Find where the given text appears and provide that cell's center as (x, y) coordinate. 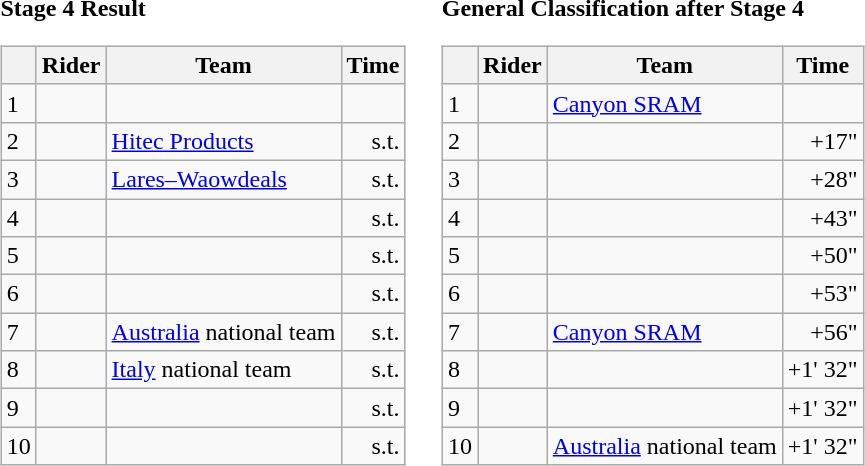
+56" (822, 332)
+53" (822, 294)
+28" (822, 179)
Hitec Products (224, 141)
+17" (822, 141)
+43" (822, 217)
+50" (822, 256)
Lares–Waowdeals (224, 179)
Italy national team (224, 370)
